Determine the [x, y] coordinate at the center of the cell enclosing the given text.  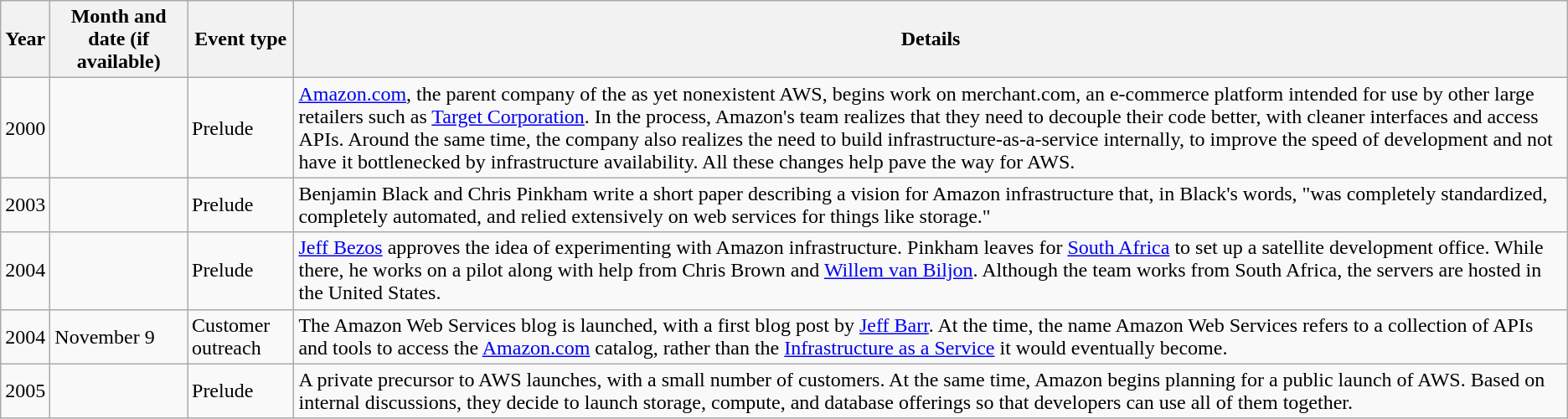
2000 [25, 127]
Customer outreach [241, 337]
Year [25, 39]
Month and date (if available) [119, 39]
Details [931, 39]
November 9 [119, 337]
2005 [25, 391]
2003 [25, 204]
Event type [241, 39]
